Output the (x, y) coordinate of the center of the cell containing the given text.  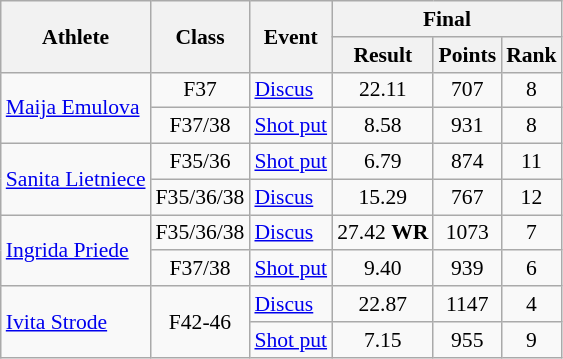
Event (290, 36)
Maija Emulova (76, 108)
1147 (467, 304)
Final (447, 19)
27.42 WR (382, 233)
7 (532, 233)
Ivita Strode (76, 322)
Class (200, 36)
9 (532, 340)
931 (467, 126)
Ingrida Priede (76, 250)
15.29 (382, 197)
8.58 (382, 126)
F42-46 (200, 322)
Rank (532, 55)
22.87 (382, 304)
4 (532, 304)
6.79 (382, 162)
9.40 (382, 269)
F35/36 (200, 162)
955 (467, 340)
F37 (200, 90)
6 (532, 269)
Sanita Lietniece (76, 180)
11 (532, 162)
874 (467, 162)
7.15 (382, 340)
Result (382, 55)
1073 (467, 233)
22.11 (382, 90)
767 (467, 197)
707 (467, 90)
Athlete (76, 36)
12 (532, 197)
Points (467, 55)
939 (467, 269)
